Return (X, Y) of the center of cell containing provided text 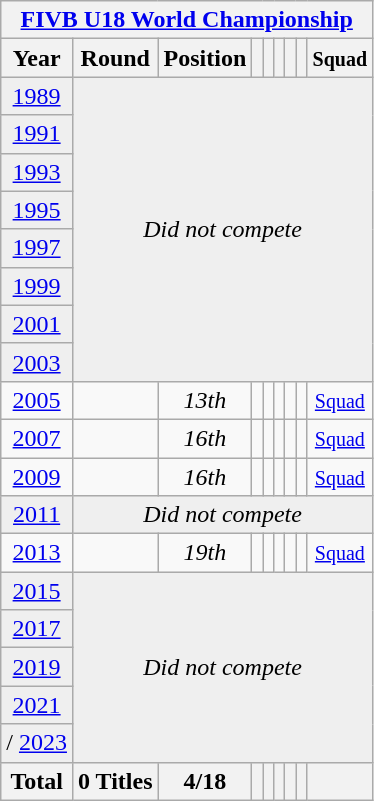
1991 (37, 134)
1997 (37, 248)
Total (37, 781)
2017 (37, 629)
2011 (37, 515)
2013 (37, 553)
2001 (37, 324)
1989 (37, 96)
2019 (37, 667)
13th (205, 400)
FIVB U18 World Championship (187, 20)
/ 2023 (37, 743)
2009 (37, 477)
Year (37, 58)
2003 (37, 362)
2007 (37, 438)
Round (115, 58)
Position (205, 58)
0 Titles (115, 781)
1993 (37, 172)
2005 (37, 400)
4/18 (205, 781)
2015 (37, 591)
19th (205, 553)
1999 (37, 286)
2021 (37, 705)
1995 (37, 210)
